Return the [X, Y] coordinate for the center point of the cell that contains the specified text.  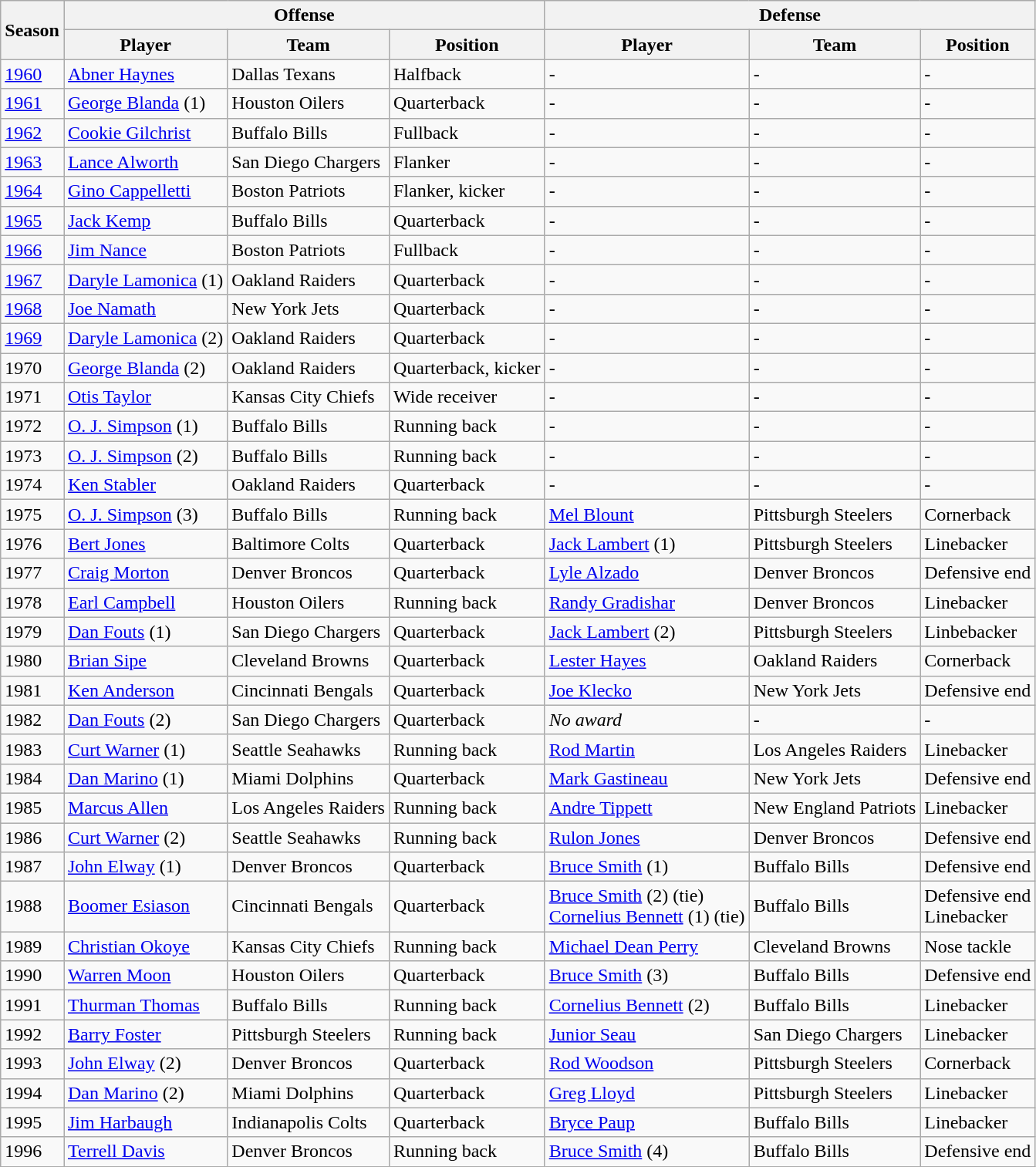
1992 [32, 1034]
Bert Jones [145, 544]
Baltimore Colts [309, 544]
Abner Haynes [145, 74]
John Elway (1) [145, 867]
Craig Morton [145, 573]
Jack Kemp [145, 221]
Nose tackle [978, 946]
1970 [32, 368]
Warren Moon [145, 976]
No award [646, 720]
1985 [32, 808]
Junior Seau [646, 1034]
Jim Nance [145, 250]
Lance Alworth [145, 162]
Quarterback, kicker [467, 368]
1980 [32, 661]
Jim Harbaugh [145, 1122]
Mel Blount [646, 514]
New England Patriots [835, 808]
Dan Fouts (2) [145, 720]
Curt Warner (2) [145, 837]
Barry Foster [145, 1034]
Curt Warner (1) [145, 749]
1987 [32, 867]
Season [32, 30]
1994 [32, 1093]
1971 [32, 397]
1996 [32, 1152]
O. J. Simpson (3) [145, 514]
Offense [304, 15]
1983 [32, 749]
George Blanda (2) [145, 368]
Bruce Smith (2) (tie) Cornelius Bennett (1) (tie) [646, 907]
1964 [32, 191]
Randy Gradishar [646, 602]
Jack Lambert (1) [646, 544]
Ken Stabler [145, 485]
1976 [32, 544]
1975 [32, 514]
1982 [32, 720]
Daryle Lamonica (2) [145, 338]
Cookie Gilchrist [145, 133]
Ken Anderson [145, 690]
1973 [32, 456]
1966 [32, 250]
Andre Tippett [646, 808]
Marcus Allen [145, 808]
1979 [32, 632]
1960 [32, 74]
1995 [32, 1122]
Bruce Smith (1) [646, 867]
Dan Marino (2) [145, 1093]
1984 [32, 778]
1965 [32, 221]
Rod Woodson [646, 1064]
Brian Sipe [145, 661]
1989 [32, 946]
O. J. Simpson (2) [145, 456]
Linbebacker [978, 632]
1978 [32, 602]
1963 [32, 162]
1986 [32, 837]
1972 [32, 427]
1981 [32, 690]
1969 [32, 338]
1974 [32, 485]
Indianapolis Colts [309, 1122]
Otis Taylor [145, 397]
George Blanda (1) [145, 103]
Boomer Esiason [145, 907]
Jack Lambert (2) [646, 632]
Bruce Smith (4) [646, 1152]
O. J. Simpson (1) [145, 427]
Thurman Thomas [145, 1005]
Mark Gastineau [646, 778]
Gino Cappelletti [145, 191]
Rod Martin [646, 749]
1993 [32, 1064]
Flanker, kicker [467, 191]
Defensive end Linebacker [978, 907]
Dan Fouts (1) [145, 632]
1991 [32, 1005]
Lyle Alzado [646, 573]
Dallas Texans [309, 74]
1990 [32, 976]
Christian Okoye [145, 946]
Dan Marino (1) [145, 778]
Greg Lloyd [646, 1093]
Cornelius Bennett (2) [646, 1005]
Defense [790, 15]
Daryle Lamonica (1) [145, 279]
1961 [32, 103]
Bruce Smith (3) [646, 976]
1988 [32, 907]
1967 [32, 279]
Earl Campbell [145, 602]
Lester Hayes [646, 661]
Rulon Jones [646, 837]
Flanker [467, 162]
Michael Dean Perry [646, 946]
1977 [32, 573]
Wide receiver [467, 397]
1968 [32, 309]
1962 [32, 133]
Joe Namath [145, 309]
Halfback [467, 74]
Terrell Davis [145, 1152]
Bryce Paup [646, 1122]
Joe Klecko [646, 690]
John Elway (2) [145, 1064]
